Detect which cell encompasses the target text, then output its [x, y] center coordinate. 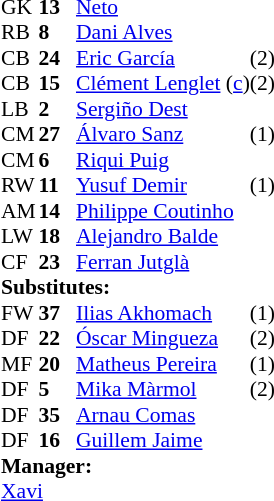
Óscar Mingueza [163, 339]
Ferran Jutglà [163, 262]
Mika Màrmol [163, 389]
22 [57, 339]
Eric García [163, 58]
15 [57, 83]
Ilias Akhomach [163, 313]
8 [57, 33]
Alejandro Balde [163, 237]
Substitutes: [126, 287]
LB [20, 109]
Matheus Pereira [163, 364]
AM [20, 211]
11 [57, 185]
Álvaro Sanz [163, 135]
Guillem Jaime [163, 441]
2 [57, 109]
37 [57, 313]
Arnau Comas [163, 415]
27 [57, 135]
14 [57, 211]
RW [20, 185]
Philippe Coutinho [163, 211]
LW [20, 237]
Riqui Puig [163, 160]
24 [57, 58]
Clément Lenglet (c) [163, 83]
35 [57, 415]
5 [57, 389]
16 [57, 441]
6 [57, 160]
MF [20, 364]
20 [57, 364]
CF [20, 262]
FW [20, 313]
Dani Alves [163, 33]
Manager: [126, 466]
Sergiño Dest [163, 109]
Yusuf Demir [163, 185]
RB [20, 33]
23 [57, 262]
18 [57, 237]
